Return [X, Y] of the center of cell containing provided text 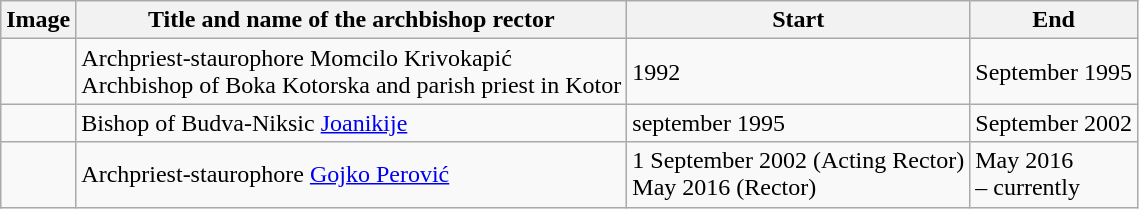
September 1995 [1054, 72]
Start [798, 20]
End [1054, 20]
1992 [798, 72]
1 September 2002 (Acting Rector)May 2016 (Rector) [798, 174]
Archpriest-staurophore Gojko Perović [352, 174]
September 2002 [1054, 123]
september 1995 [798, 123]
Title and name of the archbishop rector [352, 20]
Archpriest-staurophore Momcilo KrivokapićArchbishop of Boka Kotorska and parish priest in Kotor [352, 72]
May 2016– currently [1054, 174]
Image [38, 20]
Bishop of Budva-Niksic Joanikije [352, 123]
